For the text-containing cell, return its midpoint in [x, y] coordinate format. 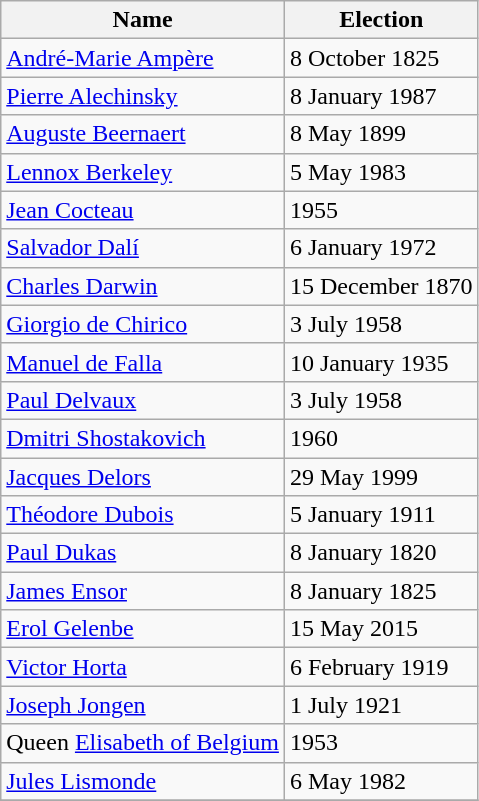
Manuel de Falla [143, 362]
8 May 1899 [381, 134]
Victor Horta [143, 667]
Erol Gelenbe [143, 629]
James Ensor [143, 591]
Jules Lismonde [143, 781]
8 January 1820 [381, 553]
Jean Cocteau [143, 210]
Joseph Jongen [143, 705]
6 February 1919 [381, 667]
Giorgio de Chirico [143, 324]
Dmitri Shostakovich [143, 438]
Auguste Beernaert [143, 134]
Salvador Dalí [143, 248]
Election [381, 20]
15 May 2015 [381, 629]
Pierre Alechinsky [143, 96]
8 October 1825 [381, 58]
8 January 1825 [381, 591]
Paul Dukas [143, 553]
8 January 1987 [381, 96]
10 January 1935 [381, 362]
1 July 1921 [381, 705]
Paul Delvaux [143, 400]
Queen Elisabeth of Belgium [143, 743]
1953 [381, 743]
Charles Darwin [143, 286]
5 January 1911 [381, 515]
Name [143, 20]
Théodore Dubois [143, 515]
1955 [381, 210]
6 January 1972 [381, 248]
Jacques Delors [143, 477]
29 May 1999 [381, 477]
15 December 1870 [381, 286]
6 May 1982 [381, 781]
André-Marie Ampère [143, 58]
5 May 1983 [381, 172]
Lennox Berkeley [143, 172]
1960 [381, 438]
